Return the (x, y) coordinate for the center point of the cell that contains the specified text.  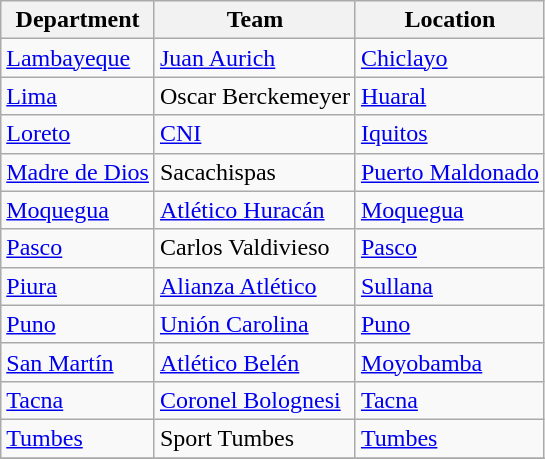
Huaral (450, 96)
Unión Carolina (254, 324)
Lambayeque (78, 58)
Moyobamba (450, 362)
Juan Aurich (254, 58)
CNI (254, 134)
Madre de Dios (78, 172)
Sullana (450, 286)
Puerto Maldonado (450, 172)
Team (254, 20)
Atlético Belén (254, 362)
Location (450, 20)
Iquitos (450, 134)
Department (78, 20)
Carlos Valdivieso (254, 248)
Chiclayo (450, 58)
Atlético Huracán (254, 210)
Piura (78, 286)
Oscar Berckemeyer (254, 96)
San Martín (78, 362)
Loreto (78, 134)
Lima (78, 96)
Sport Tumbes (254, 438)
Sacachispas (254, 172)
Alianza Atlético (254, 286)
Coronel Bolognesi (254, 400)
